Detect which cell encompasses the target text, then output its (X, Y) center coordinate. 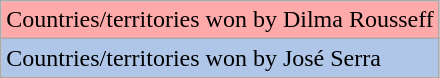
Countries/territories won by Dilma Rousseff (220, 20)
Countries/territories won by José Serra (220, 58)
